From the cell containing the given text, extract its center point as (x, y) coordinate. 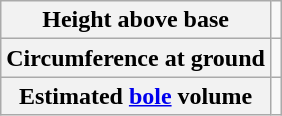
Height above base (136, 20)
Circumference at ground (136, 58)
Estimated bole volume (136, 96)
